Provide the (x, y) coordinate of the cell's center where the given text is located.  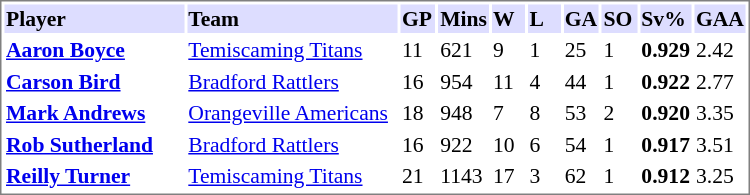
10 (508, 144)
948 (464, 113)
Sv% (666, 18)
GP (418, 18)
17 (508, 176)
Player (94, 18)
4 (544, 82)
SO (620, 18)
621 (464, 50)
44 (581, 82)
Mark Andrews (94, 113)
Carson Bird (94, 82)
0.917 (666, 144)
25 (581, 50)
GAA (720, 18)
Orangeville Americans (292, 113)
2 (620, 113)
21 (418, 176)
W (508, 18)
Rob Sutherland (94, 144)
18 (418, 113)
1143 (464, 176)
0.920 (666, 113)
3.51 (720, 144)
54 (581, 144)
0.922 (666, 82)
Mins (464, 18)
62 (581, 176)
0.929 (666, 50)
954 (464, 82)
2.77 (720, 82)
Team (292, 18)
0.912 (666, 176)
GA (581, 18)
53 (581, 113)
Reilly Turner (94, 176)
922 (464, 144)
9 (508, 50)
Aaron Boyce (94, 50)
7 (508, 113)
8 (544, 113)
L (544, 18)
6 (544, 144)
2.42 (720, 50)
3 (544, 176)
3.35 (720, 113)
3.25 (720, 176)
